Pinpoint the cell where the given text exists, returning its [X, Y] midpoint coordinate. 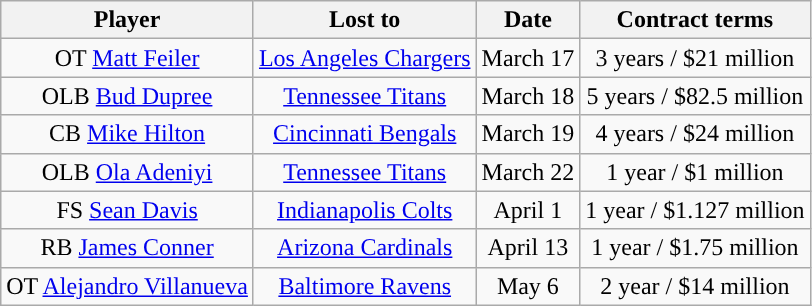
OLB Ola Adeniyi [128, 172]
March 18 [528, 96]
FS Sean Davis [128, 210]
March 17 [528, 58]
4 years / $24 million [695, 134]
Indianapolis Colts [364, 210]
March 19 [528, 134]
Lost to [364, 20]
Date [528, 20]
CB Mike Hilton [128, 134]
OT Alejandro Villanueva [128, 286]
April 1 [528, 210]
Contract terms [695, 20]
1 year / $1 million [695, 172]
May 6 [528, 286]
Los Angeles Chargers [364, 58]
Cincinnati Bengals [364, 134]
3 years / $21 million [695, 58]
5 years / $82.5 million [695, 96]
April 13 [528, 248]
1 year / $1.127 million [695, 210]
1 year / $1.75 million [695, 248]
RB James Conner [128, 248]
Player [128, 20]
OT Matt Feiler [128, 58]
March 22 [528, 172]
Baltimore Ravens [364, 286]
OLB Bud Dupree [128, 96]
Arizona Cardinals [364, 248]
2 year / $14 million [695, 286]
